Locate the cell with the specified text and output its [X, Y] center coordinate. 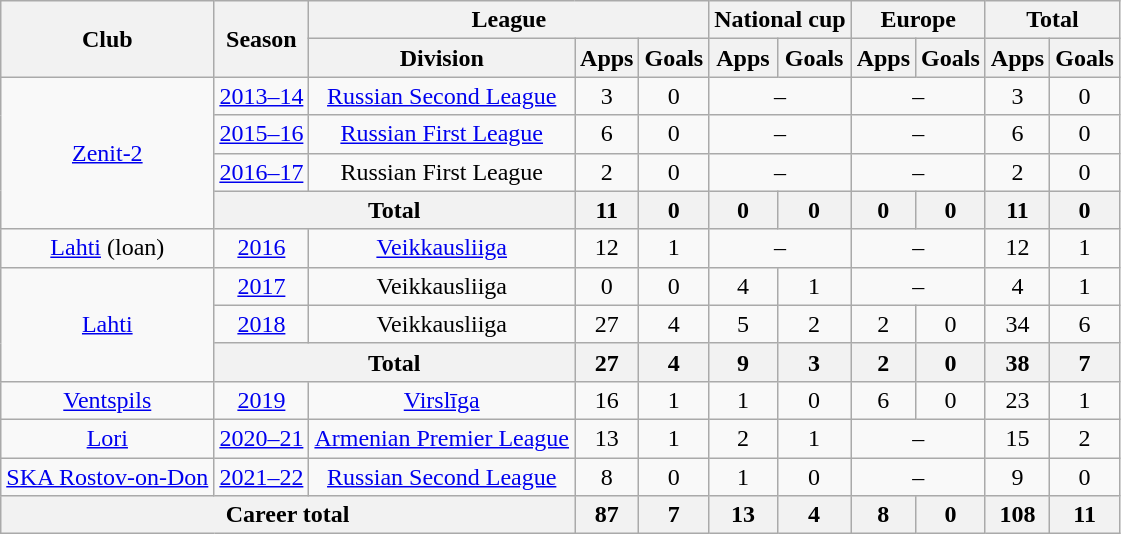
23 [1017, 400]
Armenian Premier League [442, 438]
Ventspils [108, 400]
2019 [262, 400]
2018 [262, 324]
38 [1017, 362]
2017 [262, 286]
Club [108, 39]
League [509, 20]
16 [607, 400]
SKA Rostov-on-Don [108, 477]
2013–14 [262, 96]
Zenit-2 [108, 153]
2020–21 [262, 438]
2016 [262, 248]
34 [1017, 324]
2015–16 [262, 134]
Season [262, 39]
Career total [288, 515]
5 [743, 324]
Europe [918, 20]
Lori [108, 438]
2016–17 [262, 172]
2021–22 [262, 477]
15 [1017, 438]
Division [442, 58]
Virslīga [442, 400]
National cup [780, 20]
87 [607, 515]
Lahti (loan) [108, 248]
108 [1017, 515]
Lahti [108, 324]
